Output the (x, y) coordinate of the center of the cell containing the given text.  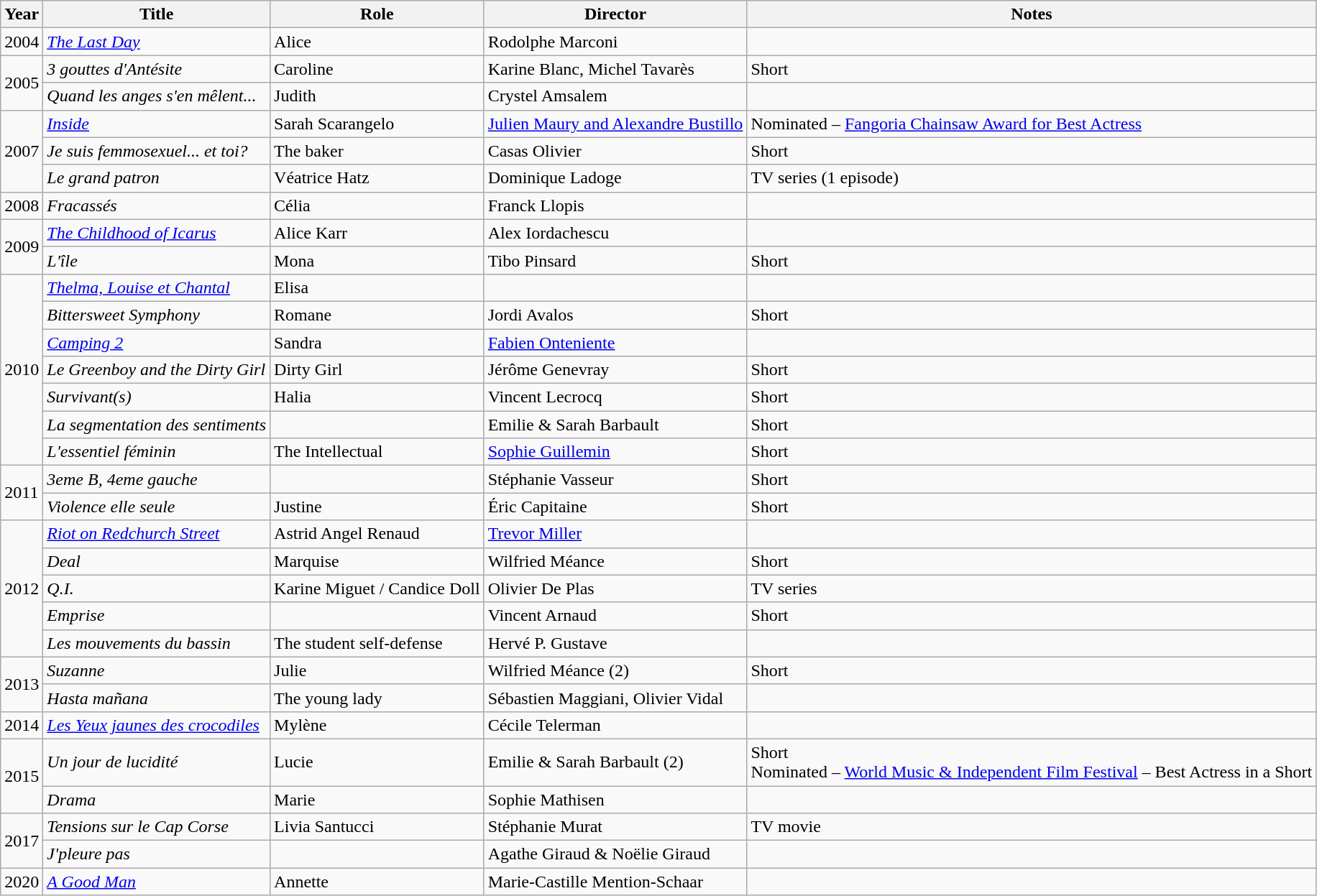
A Good Man (157, 882)
Vincent Arnaud (615, 616)
Sandra (377, 343)
The Intellectual (377, 452)
Justine (377, 507)
Alex Iordachescu (615, 233)
Tibo Pinsard (615, 260)
Title (157, 14)
2011 (22, 493)
Tensions sur le Cap Corse (157, 827)
Trevor Miller (615, 534)
Jordi Avalos (615, 315)
Stéphanie Murat (615, 827)
The baker (377, 151)
Alice (377, 42)
Stéphanie Vasseur (615, 479)
Rodolphe Marconi (615, 42)
Year (22, 14)
2013 (22, 684)
Mylène (377, 725)
Q.I. (157, 588)
Inside (157, 124)
Role (377, 14)
Quand les anges s'en mêlent... (157, 96)
L'essentiel féminin (157, 452)
Les Yeux jaunes des crocodiles (157, 725)
Livia Santucci (377, 827)
2005 (22, 83)
Emilie & Sarah Barbault (615, 425)
2020 (22, 882)
Deal (157, 561)
Emprise (157, 616)
The student self-defense (377, 643)
2017 (22, 841)
2008 (22, 205)
Halia (377, 397)
La segmentation des sentiments (157, 425)
Agathe Giraud & Noëlie Giraud (615, 854)
Survivant(s) (157, 397)
Sophie Guillemin (615, 452)
The Last Day (157, 42)
Thelma, Louise et Chantal (157, 287)
2010 (22, 369)
2014 (22, 725)
Caroline (377, 69)
Sébastien Maggiani, Olivier Vidal (615, 698)
Je suis femmosexuel... et toi? (157, 151)
ShortNominated – World Music & Independent Film Festival – Best Actress in a Short (1032, 762)
Célia (377, 205)
2015 (22, 776)
Fracassés (157, 205)
3 gouttes d'Antésite (157, 69)
Violence elle seule (157, 507)
2007 (22, 151)
L'île (157, 260)
Hervé P. Gustave (615, 643)
Judith (377, 96)
Les mouvements du bassin (157, 643)
2004 (22, 42)
Julie (377, 670)
Elisa (377, 287)
Wilfried Méance (2) (615, 670)
The Childhood of Icarus (157, 233)
Fabien Onteniente (615, 343)
Romane (377, 315)
Lucie (377, 762)
Olivier De Plas (615, 588)
Astrid Angel Renaud (377, 534)
Suzanne (157, 670)
Sarah Scarangelo (377, 124)
Alice Karr (377, 233)
Notes (1032, 14)
Un jour de lucidité (157, 762)
Drama (157, 800)
Emilie & Sarah Barbault (2) (615, 762)
Annette (377, 882)
The young lady (377, 698)
Crystel Amsalem (615, 96)
Marquise (377, 561)
TV series (1032, 588)
Wilfried Méance (615, 561)
Hasta mañana (157, 698)
Dominique Ladoge (615, 178)
Marie-Castille Mention-Schaar (615, 882)
Vincent Lecrocq (615, 397)
TV series (1 episode) (1032, 178)
TV movie (1032, 827)
Camping 2 (157, 343)
Bittersweet Symphony (157, 315)
Karine Miguet / Candice Doll (377, 588)
Véatrice Hatz (377, 178)
Sophie Mathisen (615, 800)
J'pleure pas (157, 854)
Casas Olivier (615, 151)
2009 (22, 246)
Director (615, 14)
Jérôme Genevray (615, 370)
Dirty Girl (377, 370)
3eme B, 4eme gauche (157, 479)
Franck Llopis (615, 205)
Riot on Redchurch Street (157, 534)
Le Greenboy and the Dirty Girl (157, 370)
Nominated – Fangoria Chainsaw Award for Best Actress (1032, 124)
Cécile Telerman (615, 725)
Julien Maury and Alexandre Bustillo (615, 124)
Le grand patron (157, 178)
Éric Capitaine (615, 507)
Karine Blanc, Michel Tavarès (615, 69)
2012 (22, 588)
Marie (377, 800)
Mona (377, 260)
